Detect which cell encompasses the target text, then output its [x, y] center coordinate. 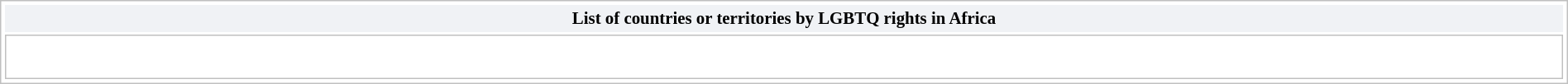
List of countries or territories by LGBTQ rights in Africa [784, 18]
